Capture the cell that displays the provided text and extract its [X, Y] central coordinate. 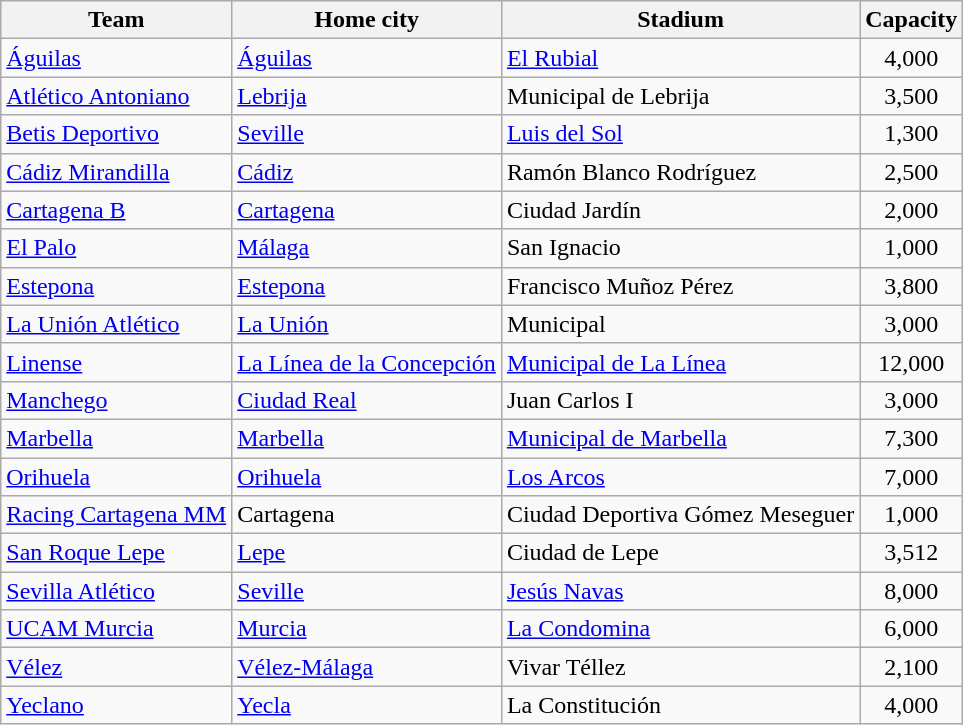
7,300 [912, 438]
El Palo [116, 248]
Cádiz [367, 172]
Municipal de Lebrija [680, 96]
San Ignacio [680, 248]
Home city [367, 20]
Ciudad Real [367, 400]
Ramón Blanco Rodríguez [680, 172]
Lebrija [367, 96]
7,000 [912, 477]
Betis Deportivo [116, 134]
Atlético Antoniano [116, 96]
Ciudad Deportiva Gómez Meseguer [680, 515]
2,100 [912, 667]
Vélez-Málaga [367, 667]
Luis del Sol [680, 134]
Linense [116, 362]
Lepe [367, 553]
La Condomina [680, 629]
Stadium [680, 20]
3,500 [912, 96]
Jesús Navas [680, 591]
2,500 [912, 172]
Racing Cartagena MM [116, 515]
Málaga [367, 248]
La Unión Atlético [116, 324]
Francisco Muñoz Pérez [680, 286]
Sevilla Atlético [116, 591]
Vélez [116, 667]
8,000 [912, 591]
La Unión [367, 324]
3,800 [912, 286]
Capacity [912, 20]
Manchego [116, 400]
Vivar Téllez [680, 667]
Municipal [680, 324]
1,300 [912, 134]
6,000 [912, 629]
San Roque Lepe [116, 553]
Municipal de Marbella [680, 438]
Los Arcos [680, 477]
La Constitución [680, 705]
El Rubial [680, 58]
3,512 [912, 553]
Yecla [367, 705]
La Línea de la Concepción [367, 362]
Juan Carlos I [680, 400]
Yeclano [116, 705]
Murcia [367, 629]
Municipal de La Línea [680, 362]
Ciudad de Lepe [680, 553]
UCAM Murcia [116, 629]
Cartagena B [116, 210]
Cádiz Mirandilla [116, 172]
Team [116, 20]
2,000 [912, 210]
12,000 [912, 362]
Ciudad Jardín [680, 210]
